Search for the cell housing the specified text and yield its (X, Y) center coordinate. 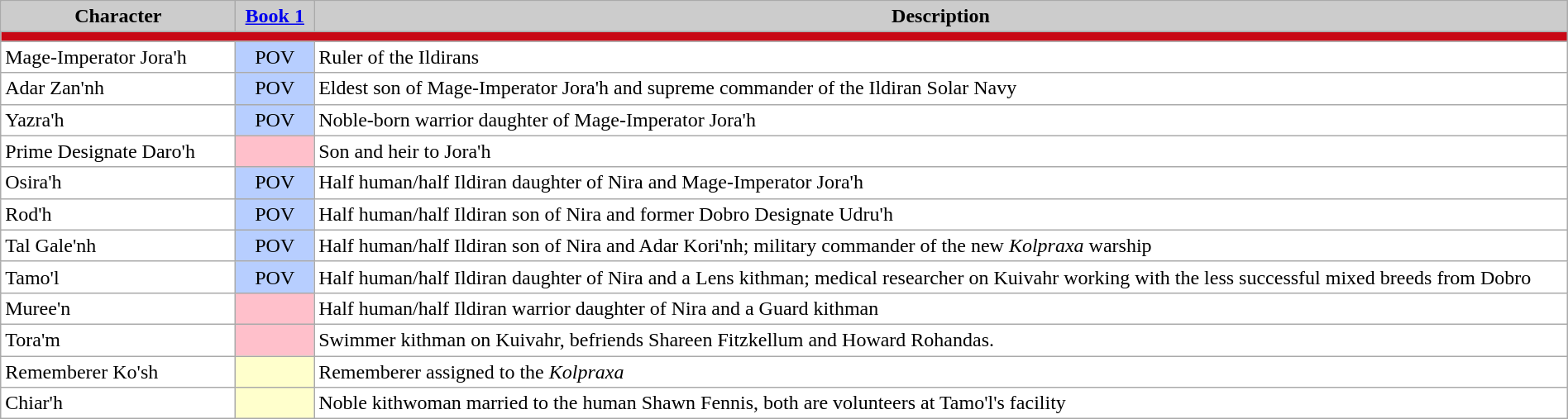
Character (118, 17)
Rememberer Ko'sh (118, 371)
Book 1 (275, 17)
Rod'h (118, 214)
Half human/half Ildiran daughter of Nira and a Lens kithman; medical researcher on Kuivahr working with the less successful mixed breeds from Dobro (941, 277)
Muree'n (118, 308)
Noble kithwoman married to the human Shawn Fennis, both are volunteers at Tamo'l's facility (941, 403)
Eldest son of Mage-Imperator Jora'h and supreme commander of the Ildiran Solar Navy (941, 88)
Chiar'h (118, 403)
Tora'm (118, 340)
Son and heir to Jora'h (941, 151)
Prime Designate Daro'h (118, 151)
Ruler of the Ildirans (941, 57)
Noble-born warrior daughter of Mage-Imperator Jora'h (941, 120)
Half human/half Ildiran son of Nira and former Dobro Designate Udru'h (941, 214)
Yazra'h (118, 120)
Half human/half Ildiran daughter of Nira and Mage-Imperator Jora'h (941, 183)
Rememberer assigned to the Kolpraxa (941, 371)
Half human/half Ildiran warrior daughter of Nira and a Guard kithman (941, 308)
Adar Zan'nh (118, 88)
Swimmer kithman on Kuivahr, befriends Shareen Fitzkellum and Howard Rohandas. (941, 340)
Description (941, 17)
Osira'h (118, 183)
Tamo'l (118, 277)
Mage-Imperator Jora'h (118, 57)
Half human/half Ildiran son of Nira and Adar Kori'nh; military commander of the new Kolpraxa warship (941, 245)
Tal Gale'nh (118, 245)
